Detect which cell encompasses the target text, then output its [X, Y] center coordinate. 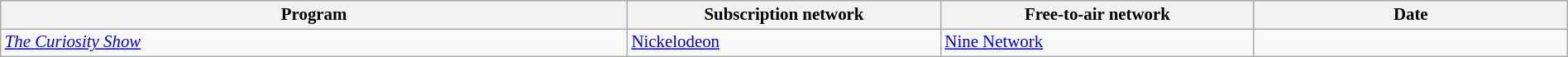
Nickelodeon [784, 42]
Free-to-air network [1097, 15]
Program [314, 15]
The Curiosity Show [314, 42]
Subscription network [784, 15]
Date [1411, 15]
Nine Network [1097, 42]
